Scan for the cell matching the given text and deliver its (x, y) coordinate at center. 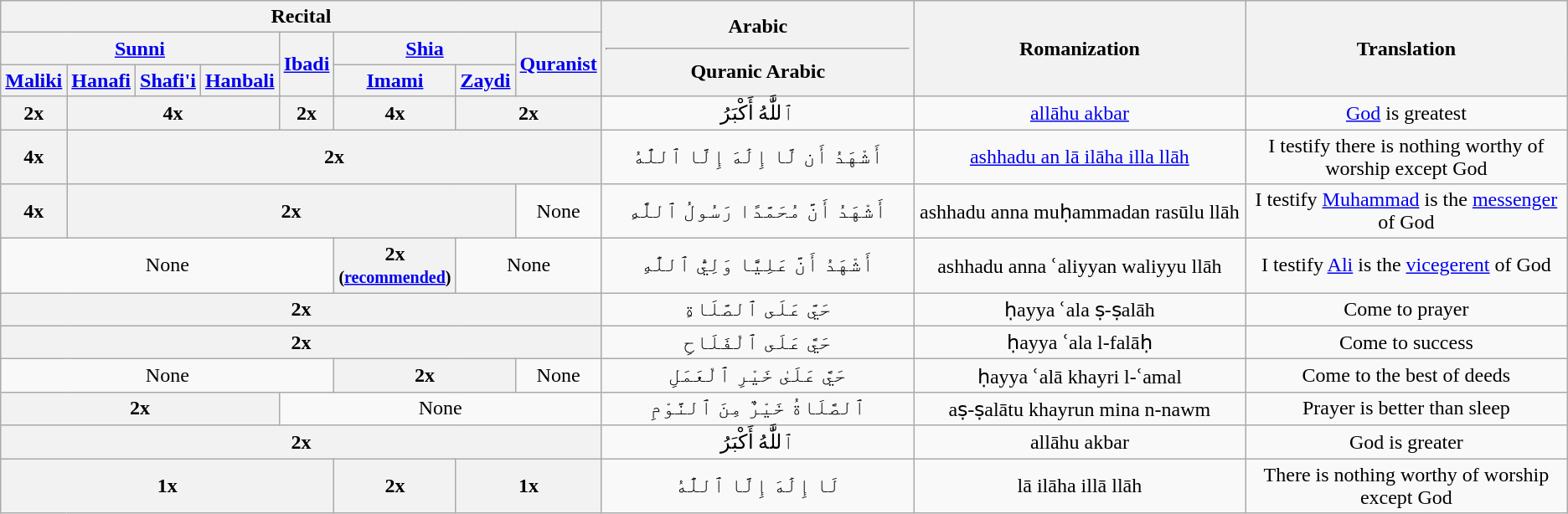
2x(recommended) (395, 266)
ḥayya ʿala ṣ-ṣalāh (1079, 310)
Romanization (1079, 49)
Zaydi (486, 80)
Translation (1407, 49)
Sunni (140, 49)
Ibadi (307, 64)
Quranist (558, 64)
Shafi'i (168, 80)
أَشْهَدُ أَنَّ عَلِيًّا وَلِيُّ ٱللَّٰهِ (757, 266)
ḥayya ʿala l-falāḥ (1079, 342)
ٱلصَّلَاةُ خَيْرٌ مِنَ ٱلنَّوْمِ (757, 409)
God is greatest (1407, 113)
aṣ-ṣalātu khayrun mina n-nawm (1079, 409)
lā ilāha illā llāh (1079, 486)
Hanbali (240, 80)
حَيَّ عَلَى ٱلْفَلَاحِ (757, 342)
I testify there is nothing worthy of worship except God (1407, 156)
Imami (395, 80)
Shia (425, 49)
Hanafi (101, 80)
Come to prayer (1407, 310)
Prayer is better than sleep (1407, 409)
ashhadu anna ʿaliyyan waliyyu llāh (1079, 266)
Recital (302, 17)
حَيَّ عَلَىٰ خَيْرِ ٱلْعَمَلِ (757, 376)
ArabicQuranic Arabic (757, 49)
أَشْهَدُ أَن لَّا إِلَٰهَ إِلَّا ٱللَّٰهُ (757, 156)
Come to success (1407, 342)
ashhadu anna muḥammadan rasūlu llāh (1079, 211)
ḥayya ʿalā khayri l-ʿamal (1079, 376)
لَا إِلَٰهَ إِلَّا ٱللَّٰهُ (757, 486)
Maliki (34, 80)
I testify Ali is the vicegerent of God (1407, 266)
ashhadu an lā ilāha illa llāh (1079, 156)
أَشْهَدُ أَنَّ مُحَمَّدًا رَسُولُ ٱللَّٰهِ (757, 211)
حَيَّ عَلَى ٱلصَّلَاةِ (757, 310)
God is greater (1407, 442)
I testify Muhammad is the messenger of God (1407, 211)
Come to the best of deeds (1407, 376)
There is nothing worthy of worship except God (1407, 486)
